Locate the cell with the specified text and output its [x, y] center coordinate. 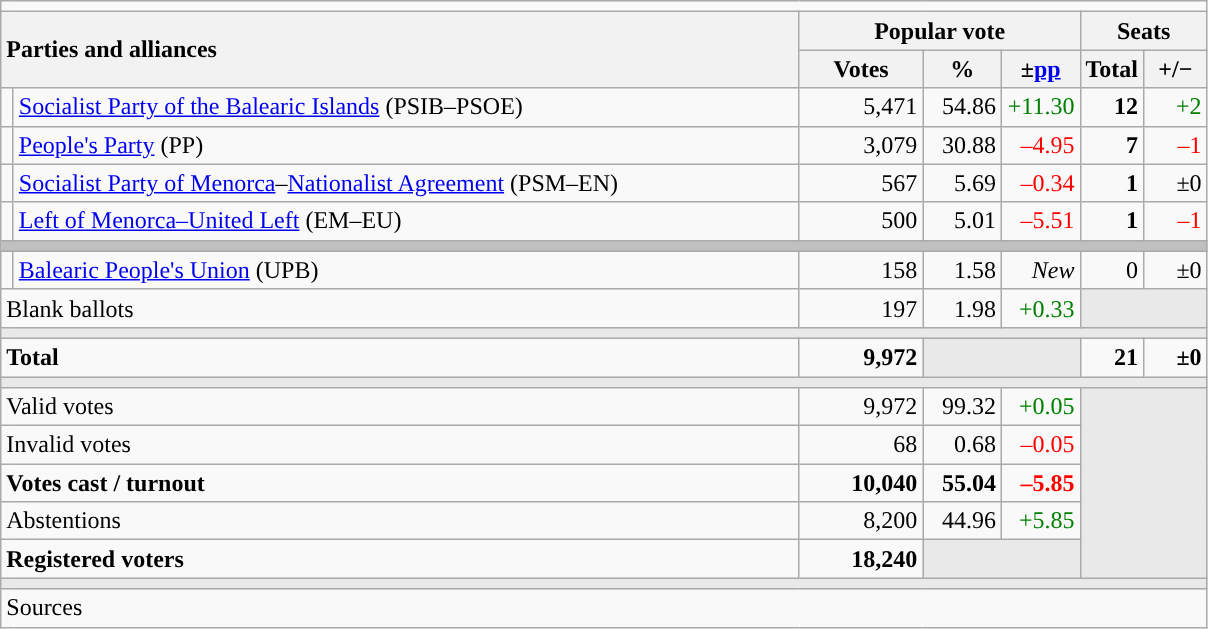
12 [1112, 107]
0 [1112, 270]
Registered voters [400, 559]
8,200 [861, 521]
–5.51 [1040, 221]
Abstentions [400, 521]
44.96 [962, 521]
People's Party (PP) [406, 145]
+11.30 [1040, 107]
Blank ballots [400, 308]
1.98 [962, 308]
10,040 [861, 483]
% [962, 69]
197 [861, 308]
+5.85 [1040, 521]
–4.95 [1040, 145]
Left of Menorca–United Left (EM–EU) [406, 221]
Sources [604, 608]
567 [861, 183]
New [1040, 270]
3,079 [861, 145]
Votes cast / turnout [400, 483]
Popular vote [940, 31]
Parties and alliances [400, 50]
54.86 [962, 107]
±pp [1040, 69]
+/− [1176, 69]
68 [861, 445]
–0.05 [1040, 445]
+2 [1176, 107]
+0.33 [1040, 308]
Votes [861, 69]
1.58 [962, 270]
158 [861, 270]
+0.05 [1040, 407]
5.69 [962, 183]
7 [1112, 145]
Socialist Party of the Balearic Islands (PSIB–PSOE) [406, 107]
30.88 [962, 145]
55.04 [962, 483]
18,240 [861, 559]
Socialist Party of Menorca–Nationalist Agreement (PSM–EN) [406, 183]
5,471 [861, 107]
Invalid votes [400, 445]
–0.34 [1040, 183]
99.32 [962, 407]
500 [861, 221]
0.68 [962, 445]
21 [1112, 357]
5.01 [962, 221]
–5.85 [1040, 483]
Balearic People's Union (UPB) [406, 270]
Valid votes [400, 407]
Seats [1144, 31]
